Detect which cell encompasses the target text, then output its [X, Y] center coordinate. 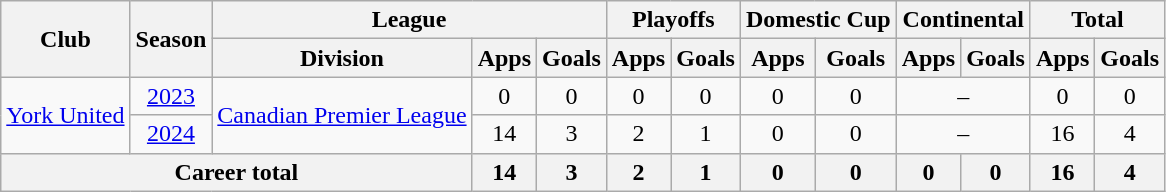
York United [66, 115]
Club [66, 39]
Canadian Premier League [342, 115]
Playoffs [673, 20]
2023 [171, 96]
Domestic Cup [818, 20]
Total [1097, 20]
League [409, 20]
Career total [236, 172]
Division [342, 58]
Season [171, 39]
Continental [963, 20]
2024 [171, 134]
